Output the (X, Y) coordinate of the center of the cell containing the given text.  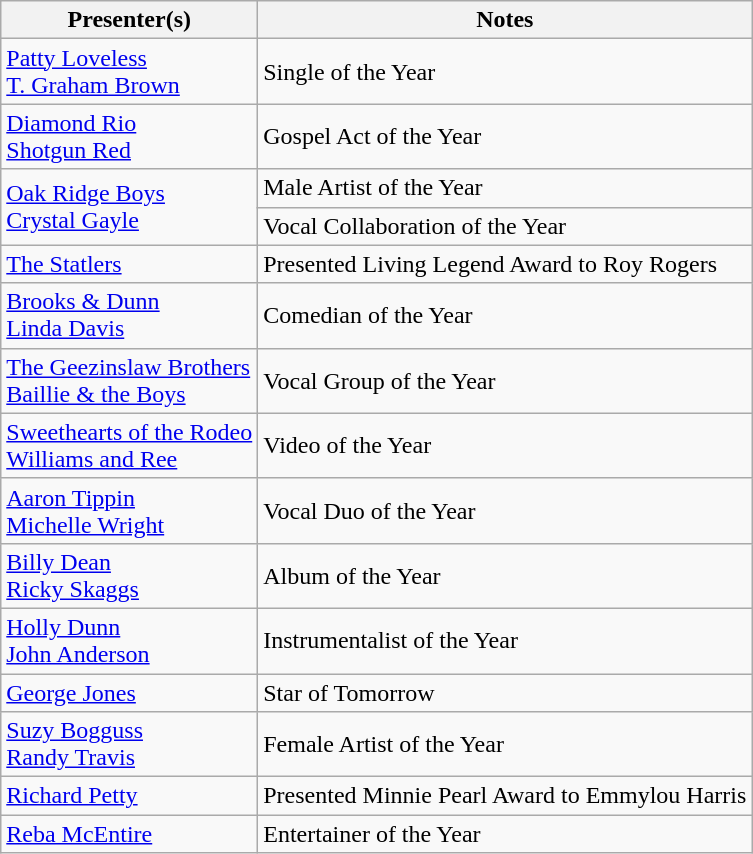
Aaron TippinMichelle Wright (130, 510)
Presented Living Legend Award to Roy Rogers (505, 264)
Billy DeanRicky Skaggs (130, 576)
Gospel Act of the Year (505, 136)
Video of the Year (505, 446)
Presenter(s) (130, 20)
Richard Petty (130, 796)
Male Artist of the Year (505, 188)
Female Artist of the Year (505, 744)
Presented Minnie Pearl Award to Emmylou Harris (505, 796)
Comedian of the Year (505, 316)
Star of Tomorrow (505, 693)
George Jones (130, 693)
Entertainer of the Year (505, 834)
The Statlers (130, 264)
Vocal Collaboration of the Year (505, 226)
Single of the Year (505, 72)
Oak Ridge BoysCrystal Gayle (130, 207)
Notes (505, 20)
Vocal Group of the Year (505, 380)
Sweethearts of the RodeoWilliams and Ree (130, 446)
Vocal Duo of the Year (505, 510)
Brooks & DunnLinda Davis (130, 316)
Instrumentalist of the Year (505, 640)
Patty LovelessT. Graham Brown (130, 72)
Album of the Year (505, 576)
Diamond RioShotgun Red (130, 136)
Reba McEntire (130, 834)
Holly DunnJohn Anderson (130, 640)
Suzy BoggussRandy Travis (130, 744)
The Geezinslaw BrothersBaillie & the Boys (130, 380)
